For the text-containing cell, return its midpoint in [x, y] coordinate format. 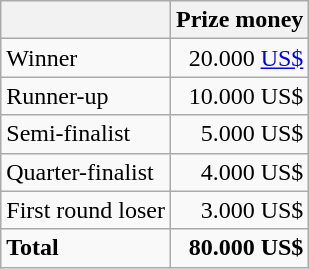
Runner-up [86, 96]
Total [86, 248]
80.000 US$ [239, 248]
First round loser [86, 210]
3.000 US$ [239, 210]
Quarter-finalist [86, 172]
20.000 US$ [239, 58]
5.000 US$ [239, 134]
4.000 US$ [239, 172]
Semi-finalist [86, 134]
Prize money [239, 20]
10.000 US$ [239, 96]
Winner [86, 58]
